Provide the (X, Y) coordinate of the cell's center where the given text is located.  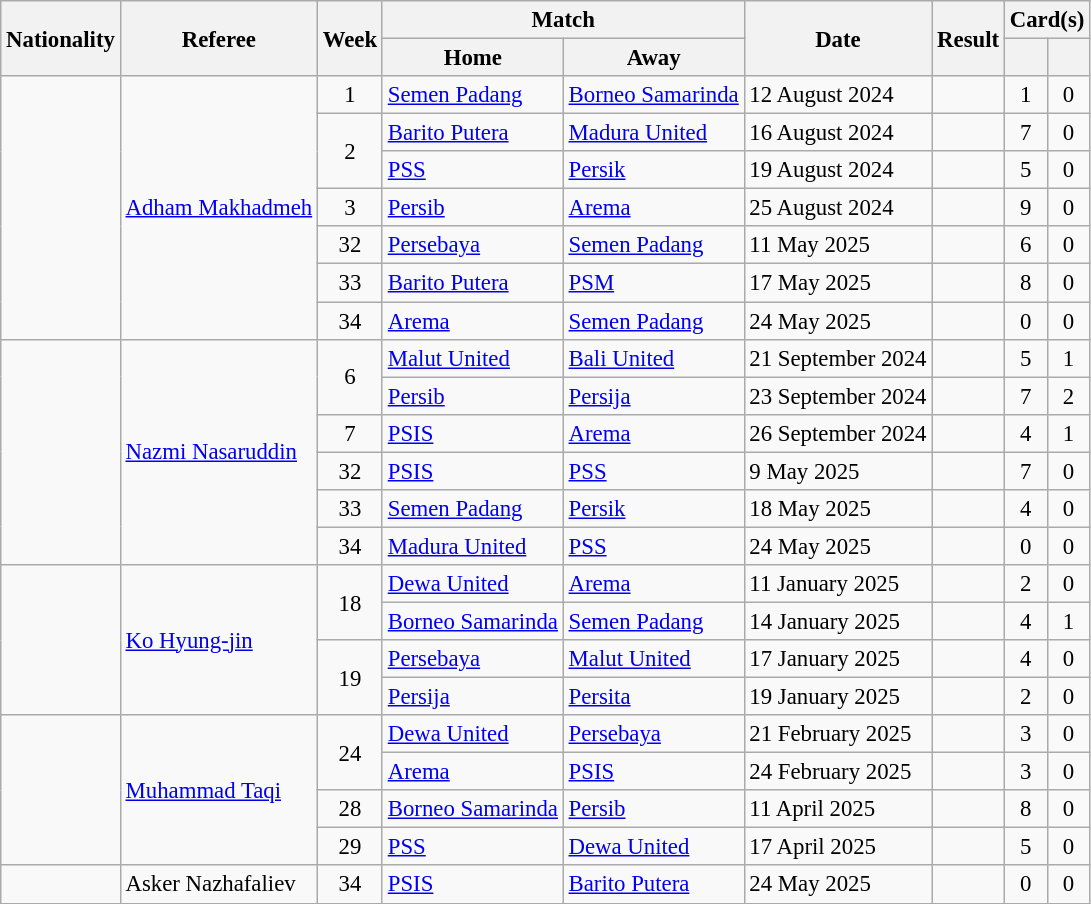
11 April 2025 (838, 809)
21 February 2025 (838, 734)
9 (1026, 208)
17 January 2025 (838, 659)
Asker Nazhafaliev (218, 885)
12 August 2024 (838, 95)
Away (654, 58)
Ko Hyung-jin (218, 640)
Match (563, 20)
Referee (218, 38)
Result (968, 38)
17 April 2025 (838, 847)
Bali United (654, 358)
9 May 2025 (838, 471)
PSM (654, 283)
28 (350, 809)
11 May 2025 (838, 245)
Nationality (60, 38)
Adham Makhadmeh (218, 208)
Date (838, 38)
Card(s) (1046, 20)
25 August 2024 (838, 208)
26 September 2024 (838, 433)
Persita (654, 697)
18 May 2025 (838, 509)
24 February 2025 (838, 772)
11 January 2025 (838, 584)
Nazmi Nasaruddin (218, 452)
19 (350, 678)
18 (350, 602)
29 (350, 847)
Week (350, 38)
Home (472, 58)
23 September 2024 (838, 396)
Muhammad Taqi (218, 790)
17 May 2025 (838, 283)
16 August 2024 (838, 133)
24 (350, 752)
14 January 2025 (838, 621)
19 January 2025 (838, 697)
21 September 2024 (838, 358)
19 August 2024 (838, 170)
